Extract the (x, y) coordinate from the center of the cell holding the provided text.  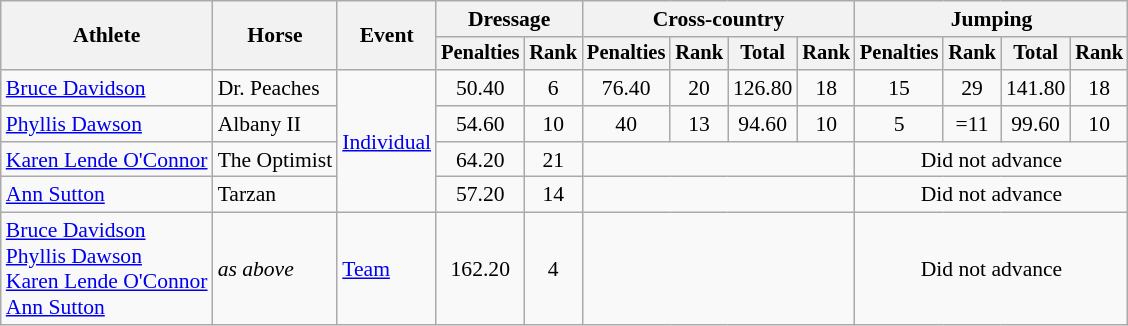
162.20 (480, 269)
94.60 (762, 124)
13 (699, 124)
Individual (386, 141)
Albany II (276, 124)
20 (699, 88)
40 (626, 124)
Dr. Peaches (276, 88)
50.40 (480, 88)
21 (553, 160)
99.60 (1036, 124)
Event (386, 36)
as above (276, 269)
54.60 (480, 124)
76.40 (626, 88)
29 (972, 88)
Cross-country (718, 19)
141.80 (1036, 88)
Phyllis Dawson (107, 124)
Karen Lende O'Connor (107, 160)
Dressage (509, 19)
15 (899, 88)
14 (553, 195)
Jumping (992, 19)
126.80 (762, 88)
Team (386, 269)
64.20 (480, 160)
Ann Sutton (107, 195)
Bruce Davidson (107, 88)
6 (553, 88)
Horse (276, 36)
Athlete (107, 36)
=11 (972, 124)
Tarzan (276, 195)
5 (899, 124)
57.20 (480, 195)
The Optimist (276, 160)
Bruce DavidsonPhyllis DawsonKaren Lende O'ConnorAnn Sutton (107, 269)
4 (553, 269)
